Extract the [X, Y] coordinate from the center of the cell holding the provided text.  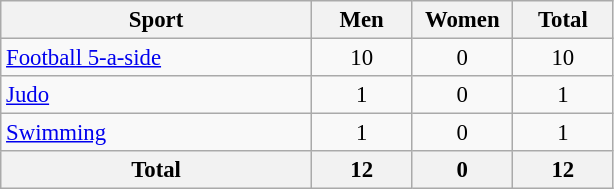
Men [362, 20]
Football 5-a-side [156, 58]
Swimming [156, 133]
Judo [156, 95]
Sport [156, 20]
Women [462, 20]
